Detect which cell encompasses the target text, then output its [x, y] center coordinate. 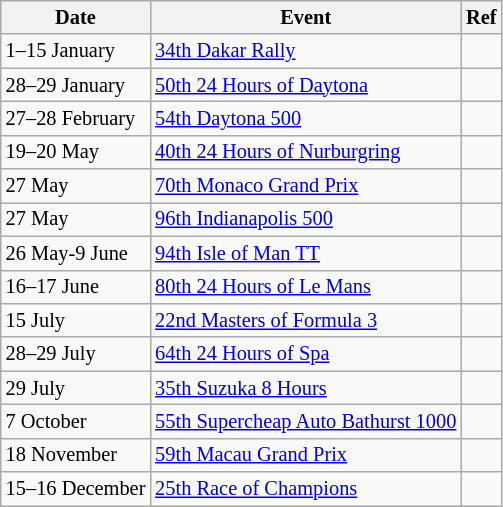
50th 24 Hours of Daytona [306, 85]
Ref [481, 17]
64th 24 Hours of Spa [306, 354]
1–15 January [76, 51]
54th Daytona 500 [306, 118]
35th Suzuka 8 Hours [306, 388]
59th Macau Grand Prix [306, 455]
70th Monaco Grand Prix [306, 186]
96th Indianapolis 500 [306, 219]
19–20 May [76, 152]
15–16 December [76, 489]
22nd Masters of Formula 3 [306, 320]
25th Race of Champions [306, 489]
28–29 July [76, 354]
27–28 February [76, 118]
94th Isle of Man TT [306, 253]
7 October [76, 421]
40th 24 Hours of Nurburgring [306, 152]
34th Dakar Rally [306, 51]
15 July [76, 320]
Event [306, 17]
28–29 January [76, 85]
26 May-9 June [76, 253]
18 November [76, 455]
29 July [76, 388]
Date [76, 17]
16–17 June [76, 287]
80th 24 Hours of Le Mans [306, 287]
55th Supercheap Auto Bathurst 1000 [306, 421]
